Pinpoint the cell where the given text exists, returning its (x, y) midpoint coordinate. 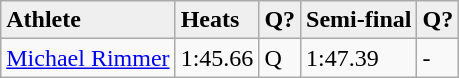
Q (280, 58)
Michael Rimmer (88, 58)
Athlete (88, 20)
1:47.39 (359, 58)
1:45.66 (217, 58)
Heats (217, 20)
- (438, 58)
Semi-final (359, 20)
